Find where the given text appears and provide that cell's center as (x, y) coordinate. 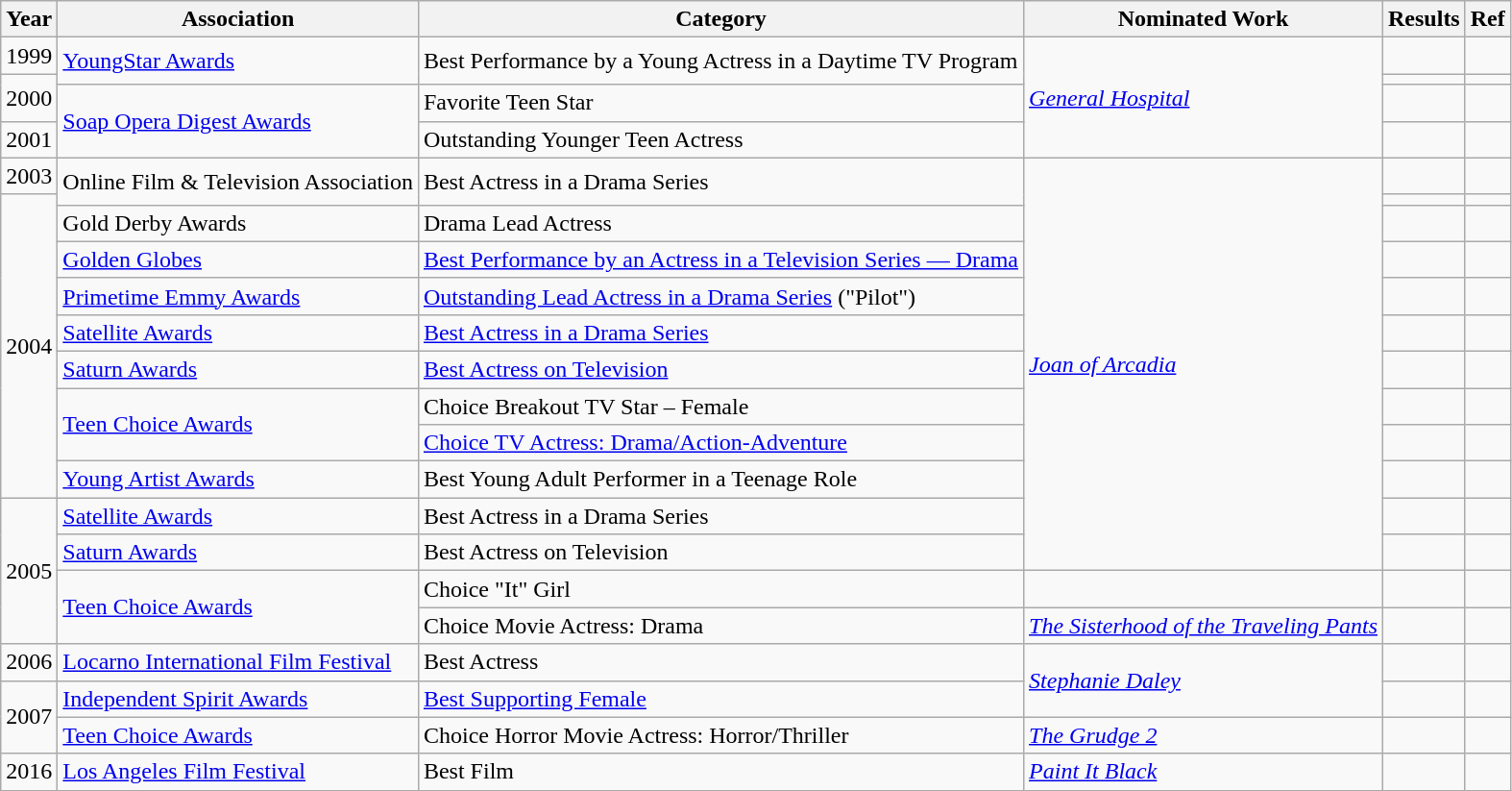
Choice Movie Actress: Drama (720, 626)
General Hospital (1204, 98)
Soap Opera Digest Awards (238, 121)
2016 (29, 772)
Outstanding Younger Teen Actress (720, 139)
Primetime Emmy Awards (238, 296)
Best Supporting Female (720, 699)
Los Angeles Film Festival (238, 772)
2005 (29, 571)
2007 (29, 717)
The Sisterhood of the Traveling Pants (1204, 626)
Choice Breakout TV Star – Female (720, 407)
The Grudge 2 (1204, 735)
Locarno International Film Festival (238, 662)
Stephanie Daley (1204, 680)
Choice "It" Girl (720, 589)
Paint It Black (1204, 772)
Best Film (720, 772)
2000 (29, 98)
Results (1425, 19)
Golden Globes (238, 260)
2001 (29, 139)
Online Film & Television Association (238, 181)
Best Performance by a Young Actress in a Daytime TV Program (720, 62)
Young Artist Awards (238, 480)
Joan of Arcadia (1204, 364)
Category (720, 19)
1999 (29, 56)
Choice TV Actress: Drama/Action-Adventure (720, 443)
Outstanding Lead Actress in a Drama Series ("Pilot") (720, 296)
Gold Derby Awards (238, 223)
Year (29, 19)
Drama Lead Actress (720, 223)
Association (238, 19)
Best Performance by an Actress in a Television Series — Drama (720, 260)
Best Young Adult Performer in a Teenage Role (720, 480)
Best Actress (720, 662)
YoungStar Awards (238, 62)
Choice Horror Movie Actress: Horror/Thriller (720, 735)
2006 (29, 662)
Independent Spirit Awards (238, 699)
Nominated Work (1204, 19)
2004 (29, 346)
Favorite Teen Star (720, 103)
Ref (1487, 19)
2003 (29, 176)
